Locate the cell with the specified text and output its (x, y) center coordinate. 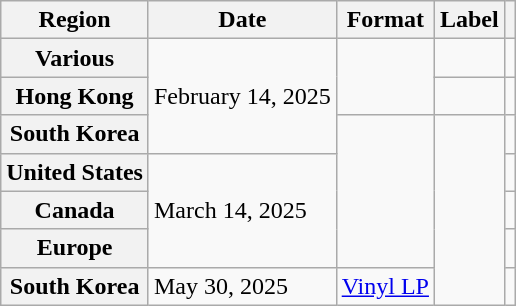
Canada (75, 210)
February 14, 2025 (242, 96)
May 30, 2025 (242, 286)
Hong Kong (75, 96)
United States (75, 172)
Region (75, 20)
Format (385, 20)
Date (242, 20)
March 14, 2025 (242, 210)
Vinyl LP (385, 286)
Various (75, 58)
Europe (75, 248)
Label (469, 20)
